Return the [x, y] coordinate for the center point of the cell that contains the specified text.  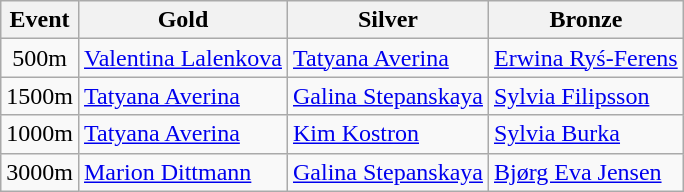
Sylvia Burka [586, 134]
1500m [40, 96]
Silver [388, 20]
3000m [40, 172]
Bronze [586, 20]
Bjørg Eva Jensen [586, 172]
Sylvia Filipsson [586, 96]
1000m [40, 134]
Gold [182, 20]
Marion Dittmann [182, 172]
Kim Kostron [388, 134]
500m [40, 58]
Valentina Lalenkova [182, 58]
Event [40, 20]
Erwina Ryś-Ferens [586, 58]
